Capture the cell that displays the provided text and extract its [x, y] central coordinate. 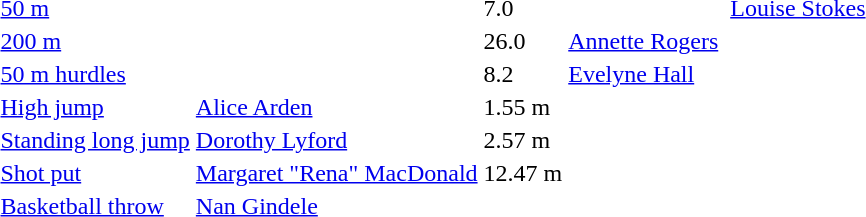
Evelyne Hall [644, 74]
Annette Rogers [644, 41]
Margaret "Rena" MacDonald [336, 173]
Alice Arden [336, 107]
26.0 [523, 41]
1.55 m [523, 107]
Dorothy Lyford [336, 140]
12.47 m [523, 173]
2.57 m [523, 140]
8.2 [523, 74]
